Locate the cell with the specified text and output its (x, y) center coordinate. 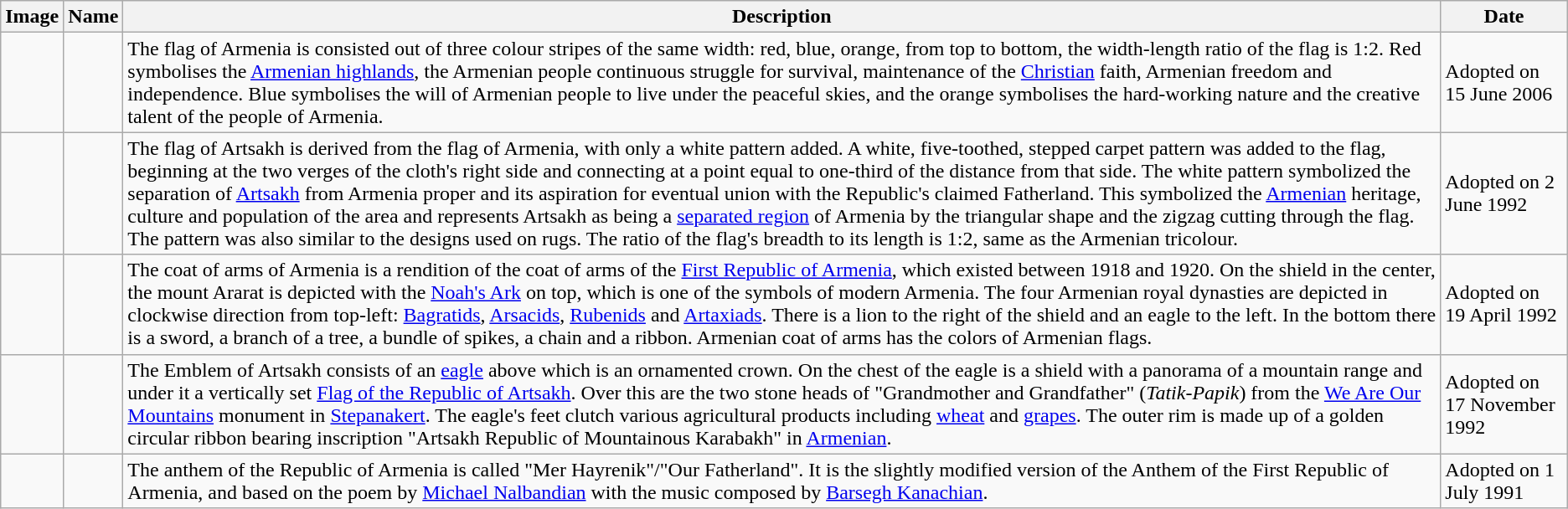
Name (94, 17)
Adopted on 2 June 1992 (1504, 193)
Adopted on 15 June 2006 (1504, 82)
Image (32, 17)
Date (1504, 17)
Adopted on 17 November 1992 (1504, 404)
Adopted on 1 July 1991 (1504, 481)
Adopted on 19 April 1992 (1504, 305)
Description (782, 17)
